Detect which cell encompasses the target text, then output its (x, y) center coordinate. 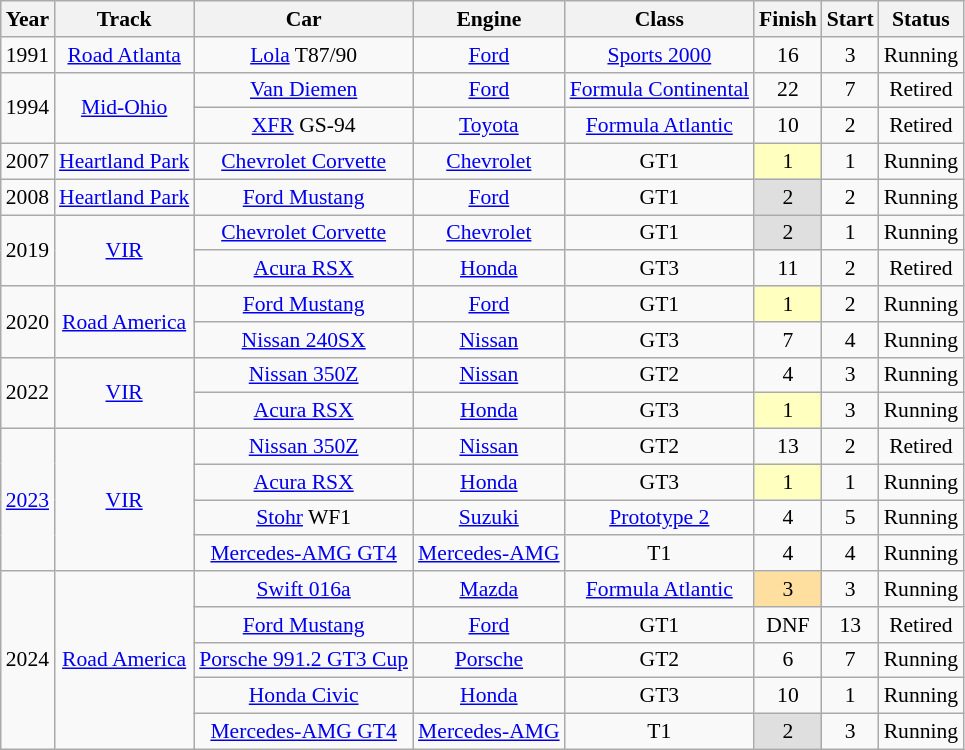
2024 (28, 660)
Suzuki (489, 518)
2020 (28, 322)
Engine (489, 19)
Sports 2000 (660, 55)
11 (788, 269)
Toyota (489, 126)
Porsche (489, 660)
Formula Continental (660, 90)
Finish (788, 19)
2019 (28, 250)
DNF (788, 625)
Swift 016a (304, 589)
Car (304, 19)
2007 (28, 162)
1991 (28, 55)
Class (660, 19)
Porsche 991.2 GT3 Cup (304, 660)
Start (850, 19)
1994 (28, 108)
Lola T87/90 (304, 55)
Year (28, 19)
22 (788, 90)
Mazda (489, 589)
Track (124, 19)
Mid-Ohio (124, 108)
Honda Civic (304, 696)
Status (921, 19)
Prototype 2 (660, 518)
5 (850, 518)
Road Atlanta (124, 55)
2022 (28, 392)
XFR GS-94 (304, 126)
6 (788, 660)
Van Diemen (304, 90)
Stohr WF1 (304, 518)
2023 (28, 500)
Nissan 240SX (304, 340)
2008 (28, 197)
16 (788, 55)
